From the cell containing the given text, extract its center point as (X, Y) coordinate. 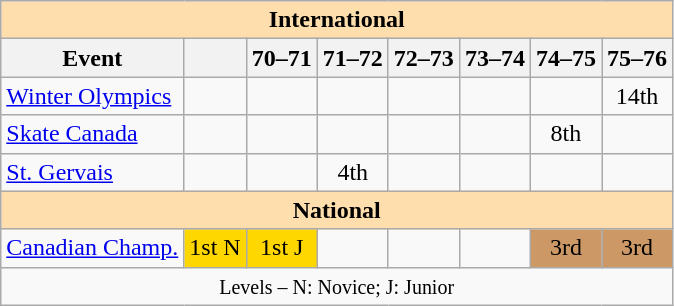
73–74 (494, 58)
8th (566, 134)
4th (352, 172)
Winter Olympics (92, 96)
Levels – N: Novice; J: Junior (337, 286)
75–76 (638, 58)
71–72 (352, 58)
72–73 (424, 58)
Skate Canada (92, 134)
74–75 (566, 58)
St. Gervais (92, 172)
14th (638, 96)
International (337, 20)
1st N (215, 248)
National (337, 210)
Event (92, 58)
70–71 (282, 58)
Canadian Champ. (92, 248)
1st J (282, 248)
